Locate the cell with the specified text and output its [X, Y] center coordinate. 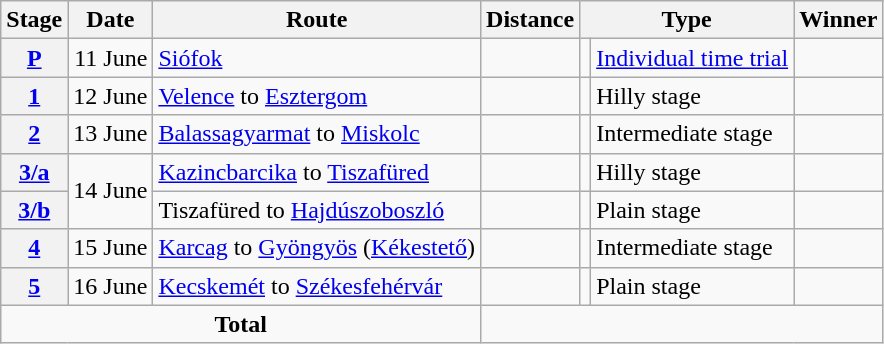
Tiszafüred to Hajdúszoboszló [317, 210]
Date [110, 20]
Total [241, 324]
2 [34, 134]
Siófok [317, 58]
4 [34, 248]
Kazincbarcika to Tiszafüred [317, 172]
Distance [530, 20]
Winner [838, 20]
13 June [110, 134]
16 June [110, 286]
Velence to Esztergom [317, 96]
Route [317, 20]
14 June [110, 191]
3/b [34, 210]
12 June [110, 96]
Type [687, 20]
P [34, 58]
15 June [110, 248]
11 June [110, 58]
Individual time trial [692, 58]
Balassagyarmat to Miskolc [317, 134]
Stage [34, 20]
5 [34, 286]
1 [34, 96]
3/a [34, 172]
Kecskemét to Székesfehérvár [317, 286]
Karcag to Gyöngyös (Kékestető) [317, 248]
